Return (x, y) of the center of cell containing provided text 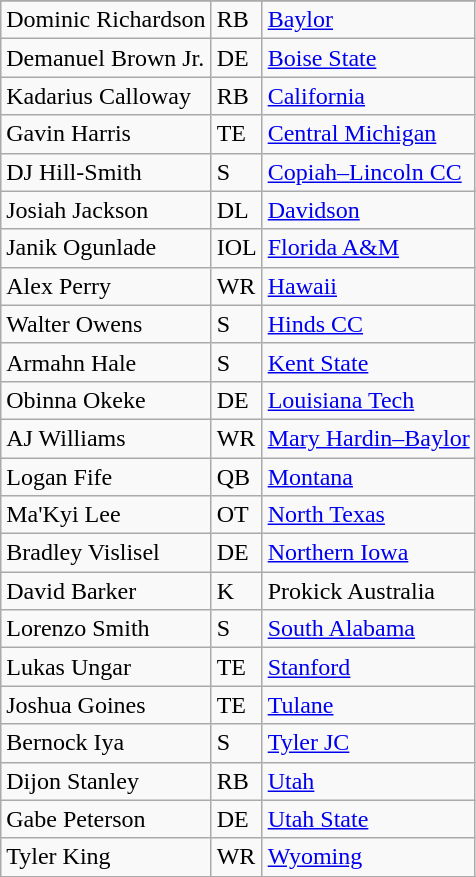
North Texas (368, 515)
Stanford (368, 667)
IOL (236, 248)
Armahn Hale (106, 362)
Northern Iowa (368, 553)
David Barker (106, 591)
Demanuel Brown Jr. (106, 58)
Gabe Peterson (106, 819)
California (368, 96)
Montana (368, 477)
Ma'Kyi Lee (106, 515)
Mary Hardin–Baylor (368, 438)
Copiah–Lincoln CC (368, 172)
OT (236, 515)
DJ Hill-Smith (106, 172)
QB (236, 477)
Central Michigan (368, 134)
Tyler King (106, 857)
Kadarius Calloway (106, 96)
AJ Williams (106, 438)
Prokick Australia (368, 591)
Utah (368, 781)
Logan Fife (106, 477)
Bradley Vislisel (106, 553)
Gavin Harris (106, 134)
Hawaii (368, 286)
Obinna Okeke (106, 400)
Hinds CC (368, 324)
Tulane (368, 705)
Louisiana Tech (368, 400)
Wyoming (368, 857)
Kent State (368, 362)
K (236, 591)
DL (236, 210)
Davidson (368, 210)
Florida A&M (368, 248)
Baylor (368, 20)
Walter Owens (106, 324)
Dominic Richardson (106, 20)
Lorenzo Smith (106, 629)
Josiah Jackson (106, 210)
Bernock Iya (106, 743)
South Alabama (368, 629)
Alex Perry (106, 286)
Janik Ogunlade (106, 248)
Dijon Stanley (106, 781)
Boise State (368, 58)
Utah State (368, 819)
Tyler JC (368, 743)
Lukas Ungar (106, 667)
Joshua Goines (106, 705)
